Capture the cell that displays the provided text and extract its (X, Y) central coordinate. 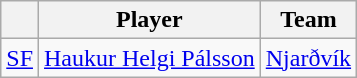
Team (308, 20)
Haukur Helgi Pálsson (150, 58)
SF (20, 58)
Njarðvík (308, 58)
Player (150, 20)
